Capture the cell that displays the provided text and extract its [X, Y] central coordinate. 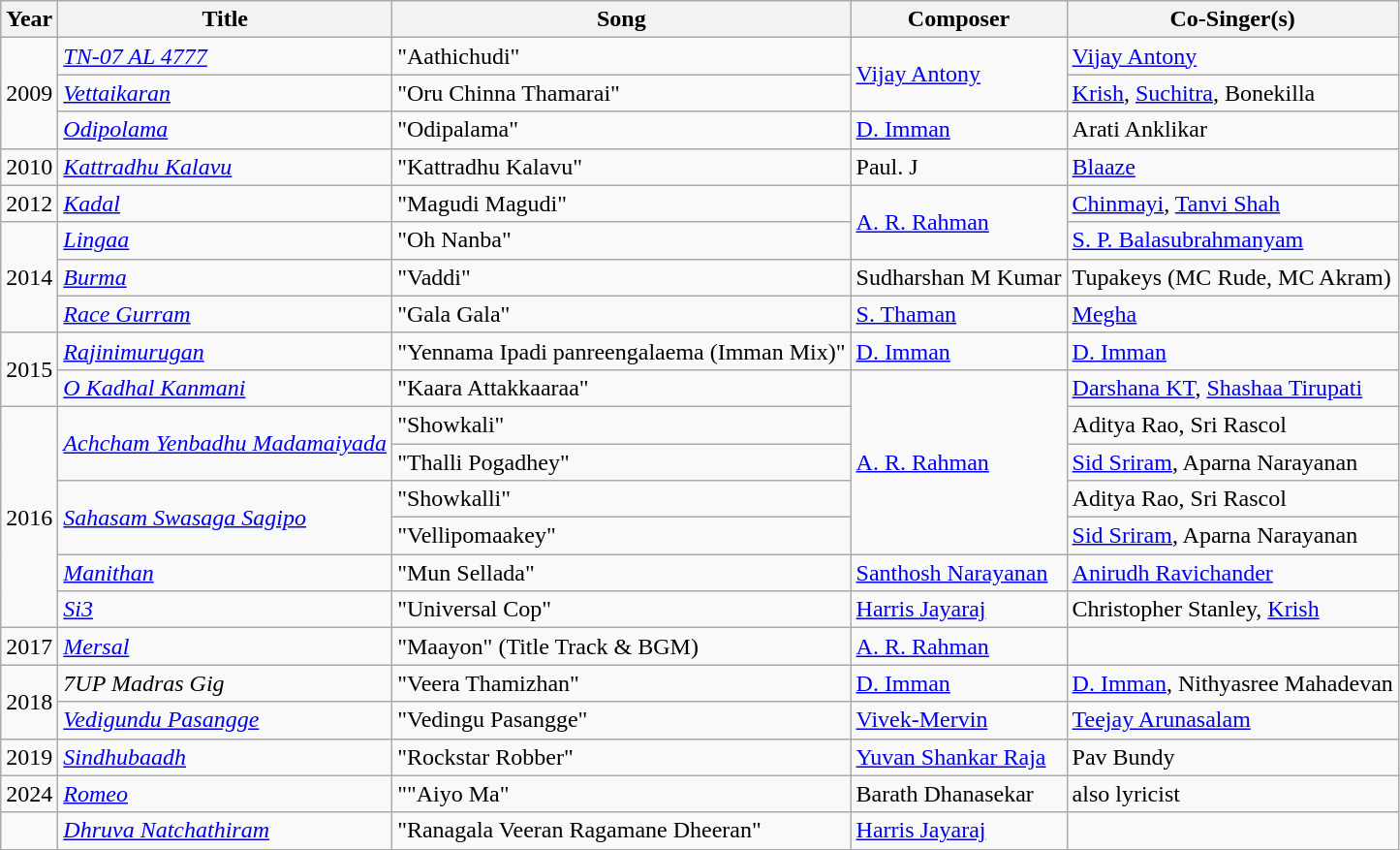
Sindhubaadh [225, 757]
Darshana KT, Shashaa Tirupati [1232, 388]
2014 [29, 277]
also lyricist [1232, 794]
Yuvan Shankar Raja [959, 757]
2012 [29, 204]
2010 [29, 167]
"Veera Thamizhan" [622, 683]
Anirudh Ravichander [1232, 573]
Krish, Suchitra, Bonekilla [1232, 93]
Arati Anklikar [1232, 130]
2017 [29, 646]
"Showkali" [622, 425]
2024 [29, 794]
"Rockstar Robber" [622, 757]
7UP Madras Gig [225, 683]
Sudharshan M Kumar [959, 277]
""Aiyo Ma" [622, 794]
Race Gurram [225, 314]
Lingaa [225, 240]
Santhosh Narayanan [959, 573]
"Ranagala Veeran Ragamane Dheeran" [622, 831]
"Maayon" (Title Track & BGM) [622, 646]
"Vaddi" [622, 277]
Manithan [225, 573]
"Universal Cop" [622, 610]
D. Imman, Nithyasree Mahadevan [1232, 683]
"Yennama Ipadi panreengalaema (Imman Mix)" [622, 351]
Vedigundu Pasangge [225, 720]
Vettaikaran [225, 93]
"Kaara Attakkaaraa" [622, 388]
"Showkalli" [622, 499]
"Kattradhu Kalavu" [622, 167]
Mersal [225, 646]
TN-07 AL 4777 [225, 56]
"Magudi Magudi" [622, 204]
Pav Bundy [1232, 757]
Odipolama [225, 130]
Burma [225, 277]
Song [622, 19]
"Vedingu Pasangge" [622, 720]
S. P. Balasubrahmanyam [1232, 240]
Composer [959, 19]
Dhruva Natchathiram [225, 831]
Sahasam Swasaga Sagipo [225, 518]
Christopher Stanley, Krish [1232, 610]
2009 [29, 93]
Paul. J [959, 167]
"Mun Sellada" [622, 573]
2016 [29, 517]
Title [225, 19]
"Aathichudi" [622, 56]
Rajinimurugan [225, 351]
2019 [29, 757]
2015 [29, 369]
Megha [1232, 314]
Kadal [225, 204]
Blaaze [1232, 167]
S. Thaman [959, 314]
"Gala Gala" [622, 314]
Chinmayi, Tanvi Shah [1232, 204]
Co-Singer(s) [1232, 19]
Barath Dhanasekar [959, 794]
Vivek-Mervin [959, 720]
Kattradhu Kalavu [225, 167]
Achcham Yenbadhu Madamaiyada [225, 443]
"Thalli Pogadhey" [622, 462]
2018 [29, 702]
Romeo [225, 794]
Tupakeys (MC Rude, MC Akram) [1232, 277]
"Oh Nanba" [622, 240]
Teejay Arunasalam [1232, 720]
"Oru Chinna Thamarai" [622, 93]
"Odipalama" [622, 130]
O Kadhal Kanmani [225, 388]
"Vellipomaakey" [622, 536]
Si3 [225, 610]
Year [29, 19]
